Find where the given text appears and provide that cell's center as [X, Y] coordinate. 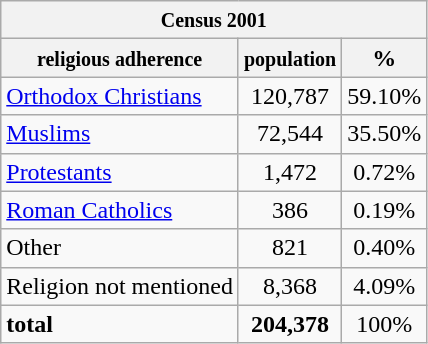
Orthodox Christians [120, 96]
4.09% [384, 286]
8,368 [290, 286]
386 [290, 210]
821 [290, 248]
1,472 [290, 172]
100% [384, 324]
0.19% [384, 210]
population [290, 58]
59.10% [384, 96]
72,544 [290, 134]
0.40% [384, 248]
Muslims [120, 134]
total [120, 324]
Religion not mentioned [120, 286]
Other [120, 248]
0.72% [384, 172]
religious adherence [120, 58]
204,378 [290, 324]
% [384, 58]
Census 2001 [214, 20]
120,787 [290, 96]
Protestants [120, 172]
35.50% [384, 134]
Roman Catholics [120, 210]
